Detect which cell encompasses the target text, then output its (x, y) center coordinate. 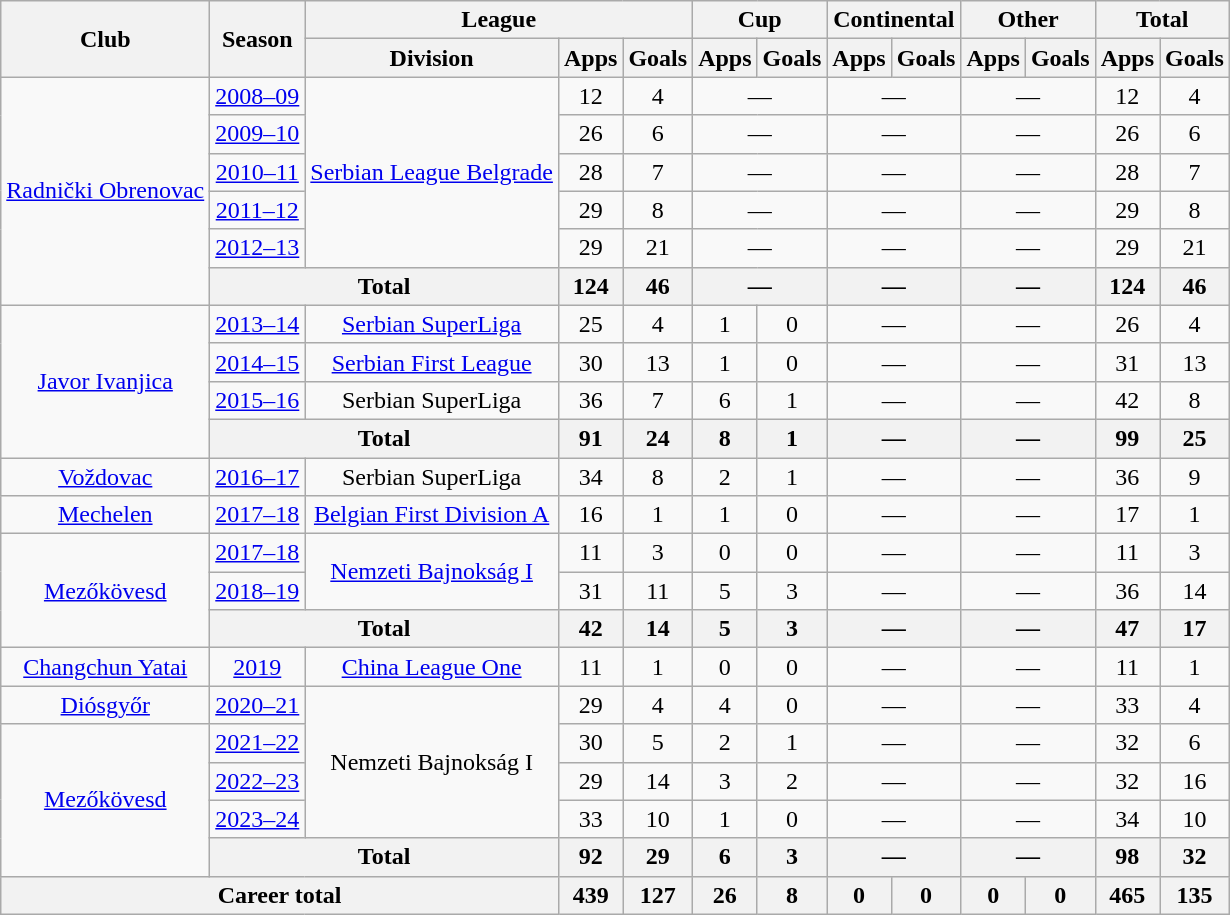
Continental (894, 20)
Changchun Yatai (106, 667)
2014–15 (258, 362)
China League One (432, 667)
2012–13 (258, 248)
135 (1195, 895)
2016–17 (258, 477)
Diósgyőr (106, 705)
League (499, 20)
92 (590, 857)
99 (1127, 438)
Javor Ivanjica (106, 381)
98 (1127, 857)
Radnički Obrenovac (106, 191)
2008–09 (258, 96)
Career total (280, 895)
2018–19 (258, 591)
Serbian First League (432, 362)
2011–12 (258, 210)
Voždovac (106, 477)
Season (258, 39)
2021–22 (258, 743)
2022–23 (258, 781)
Cup (760, 20)
Other (1028, 20)
2023–24 (258, 819)
465 (1127, 895)
2020–21 (258, 705)
439 (590, 895)
Belgian First Division A (432, 515)
Club (106, 39)
2013–14 (258, 324)
91 (590, 438)
Division (432, 58)
Mechelen (106, 515)
2010–11 (258, 172)
9 (1195, 477)
Serbian League Belgrade (432, 172)
47 (1127, 629)
127 (658, 895)
24 (658, 438)
2015–16 (258, 400)
2019 (258, 667)
2009–10 (258, 134)
